Determine the (x, y) coordinate at the center of the cell enclosing the given text.  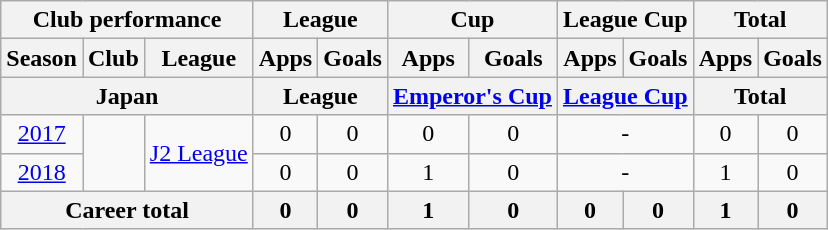
Cup (472, 20)
Club (113, 58)
J2 League (198, 153)
2018 (42, 172)
Japan (128, 96)
Emperor's Cup (472, 96)
Career total (128, 210)
Club performance (128, 20)
Season (42, 58)
2017 (42, 134)
